Identify which cell holds the provided text, then report its [X, Y] central coordinate. 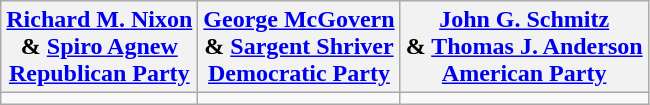
Richard M. Nixon & Spiro AgnewRepublican Party [100, 47]
John G. Schmitz & Thomas J. AndersonAmerican Party [524, 47]
George McGovern & Sargent ShriverDemocratic Party [299, 47]
